Extract the [X, Y] coordinate from the center of the cell holding the provided text.  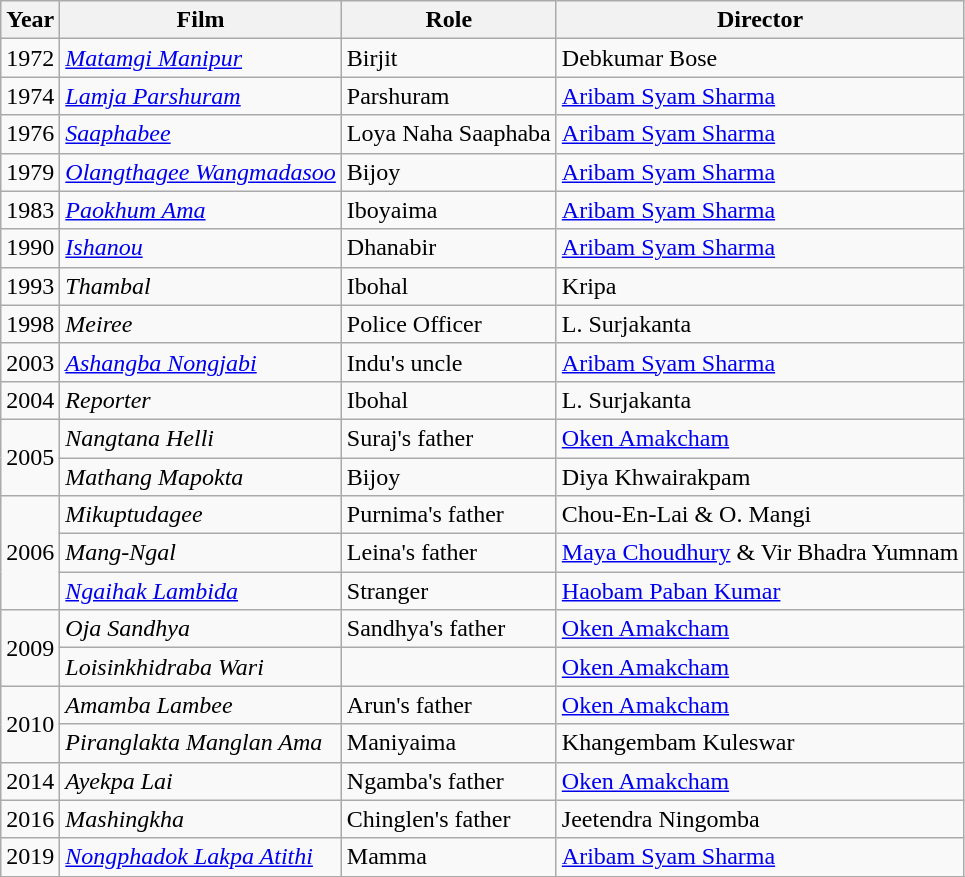
Kripa [760, 286]
Meiree [201, 324]
Sandhya's father [448, 629]
Chinglen's father [448, 819]
Purnima's father [448, 515]
Khangembam Kuleswar [760, 743]
2004 [30, 400]
Chou-En-Lai & O. Mangi [760, 515]
Stranger [448, 591]
Nangtana Helli [201, 438]
Role [448, 20]
2003 [30, 362]
Lamja Parshuram [201, 96]
Dhanabir [448, 248]
2019 [30, 857]
Maniyaima [448, 743]
Arun's father [448, 705]
Olangthagee Wangmadasoo [201, 172]
Ayekpa Lai [201, 781]
2010 [30, 724]
Mathang Mapokta [201, 477]
1990 [30, 248]
Ngaihak Lambida [201, 591]
Loisinkhidraba Wari [201, 667]
Loya Naha Saaphaba [448, 134]
2005 [30, 457]
Indu's uncle [448, 362]
Oja Sandhya [201, 629]
Leina's father [448, 553]
Iboyaima [448, 210]
1983 [30, 210]
1993 [30, 286]
Birjit [448, 58]
2006 [30, 553]
2016 [30, 819]
Year [30, 20]
1972 [30, 58]
Saaphabee [201, 134]
Suraj's father [448, 438]
Ashangba Nongjabi [201, 362]
Parshuram [448, 96]
Amamba Lambee [201, 705]
1979 [30, 172]
1976 [30, 134]
Diya Khwairakpam [760, 477]
Nongphadok Lakpa Atithi [201, 857]
Mashingkha [201, 819]
Thambal [201, 286]
Reporter [201, 400]
Debkumar Bose [760, 58]
Piranglakta Manglan Ama [201, 743]
Ngamba's father [448, 781]
2009 [30, 648]
Film [201, 20]
1998 [30, 324]
Matamgi Manipur [201, 58]
Jeetendra Ningomba [760, 819]
Maya Choudhury & Vir Bhadra Yumnam [760, 553]
Ishanou [201, 248]
Haobam Paban Kumar [760, 591]
Police Officer [448, 324]
Director [760, 20]
Mang-Ngal [201, 553]
1974 [30, 96]
Paokhum Ama [201, 210]
Mikuptudagee [201, 515]
Mamma [448, 857]
2014 [30, 781]
